Return [X, Y] of the center of cell containing provided text 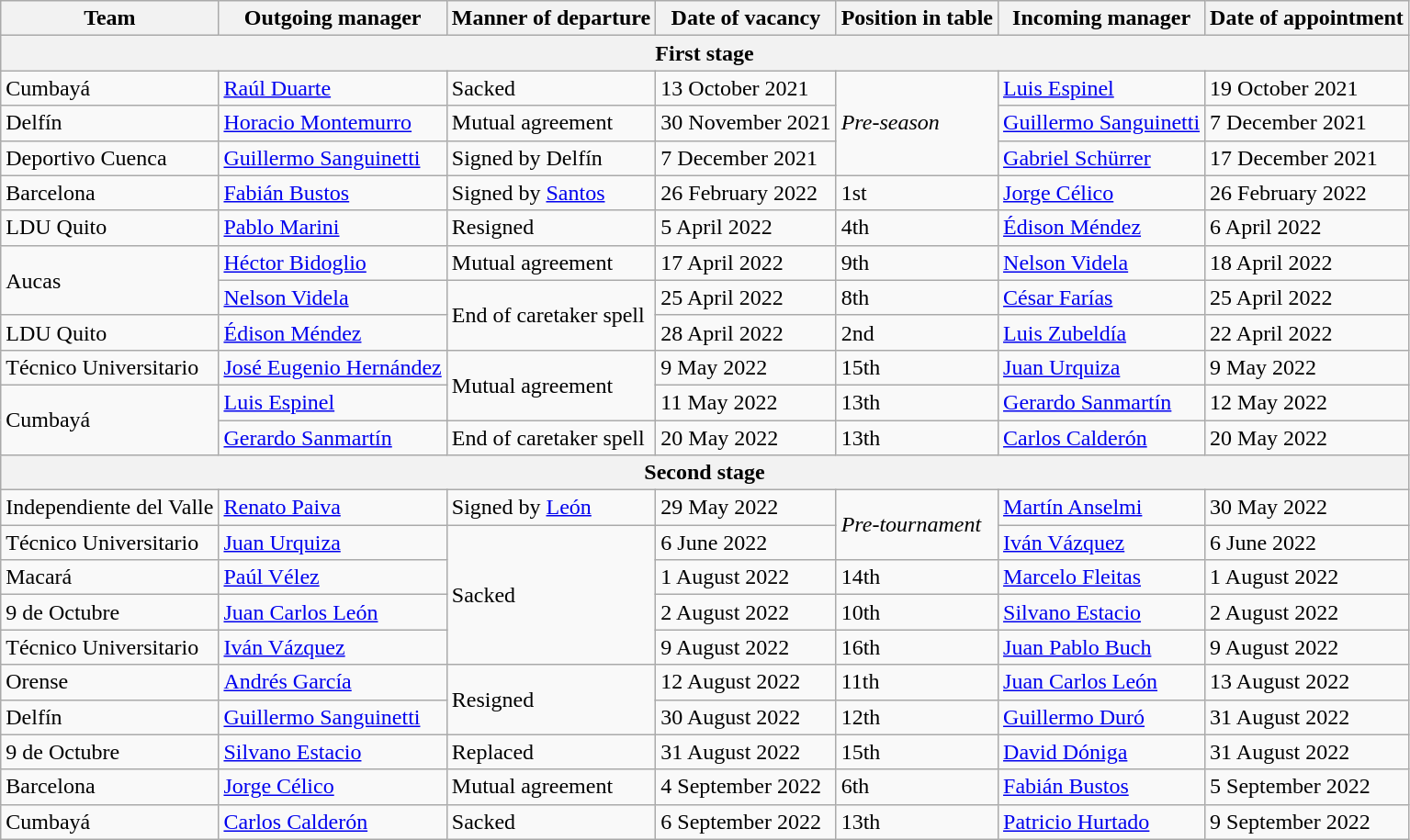
6th [917, 787]
Date of vacancy [746, 18]
Marcelo Fleitas [1102, 577]
Macará [110, 577]
Pre-tournament [917, 525]
Manner of departure [551, 18]
13 October 2021 [746, 88]
4 September 2022 [746, 787]
César Farías [1102, 297]
Signed by Delfín [551, 158]
16th [917, 647]
12 May 2022 [1307, 402]
Patricio Hurtado [1102, 822]
11 May 2022 [746, 402]
4th [917, 228]
Guillermo Duró [1102, 717]
Deportivo Cuenca [110, 158]
Héctor Bidoglio [333, 263]
1st [917, 193]
5 September 2022 [1307, 787]
30 November 2021 [746, 123]
Position in table [917, 18]
9 September 2022 [1307, 822]
Aucas [110, 280]
29 May 2022 [746, 508]
Independiente del Valle [110, 508]
Team [110, 18]
Date of appointment [1307, 18]
Renato Paiva [333, 508]
10th [917, 612]
11th [917, 682]
12 August 2022 [746, 682]
6 September 2022 [746, 822]
Martín Anselmi [1102, 508]
22 April 2022 [1307, 332]
Outgoing manager [333, 18]
14th [917, 577]
Raúl Duarte [333, 88]
Horacio Montemurro [333, 123]
Signed by León [551, 508]
17 December 2021 [1307, 158]
Juan Pablo Buch [1102, 647]
18 April 2022 [1307, 263]
9th [917, 263]
Luis Zubeldía [1102, 332]
David Dóniga [1102, 752]
Signed by Santos [551, 193]
Andrés García [333, 682]
13 August 2022 [1307, 682]
Orense [110, 682]
Paúl Vélez [333, 577]
Incoming manager [1102, 18]
12th [917, 717]
Gabriel Schürrer [1102, 158]
17 April 2022 [746, 263]
30 May 2022 [1307, 508]
8th [917, 297]
Replaced [551, 752]
5 April 2022 [746, 228]
28 April 2022 [746, 332]
6 April 2022 [1307, 228]
Pre-season [917, 123]
First stage [705, 53]
30 August 2022 [746, 717]
José Eugenio Hernández [333, 367]
19 October 2021 [1307, 88]
Pablo Marini [333, 228]
Second stage [705, 473]
2nd [917, 332]
